Find where the given text appears and provide that cell's center as (X, Y) coordinate. 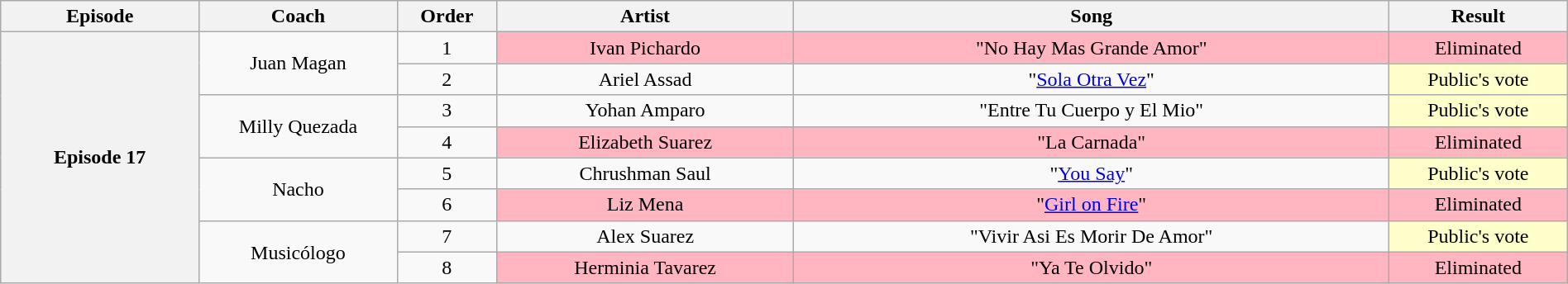
"La Carnada" (1092, 142)
Episode (100, 17)
Nacho (299, 189)
Yohan Amparo (645, 111)
"Ya Te Olvido" (1092, 267)
"Entre Tu Cuerpo y El Mio" (1092, 111)
Elizabeth Suarez (645, 142)
Order (447, 17)
Alex Suarez (645, 236)
"No Hay Mas Grande Amor" (1092, 48)
Ariel Assad (645, 79)
1 (447, 48)
"Girl on Fire" (1092, 205)
Juan Magan (299, 64)
Liz Mena (645, 205)
Musicólogo (299, 252)
"You Say" (1092, 173)
Episode 17 (100, 158)
6 (447, 205)
Milly Quezada (299, 126)
2 (447, 79)
Artist (645, 17)
Ivan Pichardo (645, 48)
"Sola Otra Vez" (1092, 79)
Song (1092, 17)
"Vivir Asi Es Morir De Amor" (1092, 236)
Chrushman Saul (645, 173)
Herminia Tavarez (645, 267)
5 (447, 173)
Result (1478, 17)
4 (447, 142)
3 (447, 111)
Coach (299, 17)
8 (447, 267)
7 (447, 236)
